Scan for the cell matching the given text and deliver its [X, Y] coordinate at center. 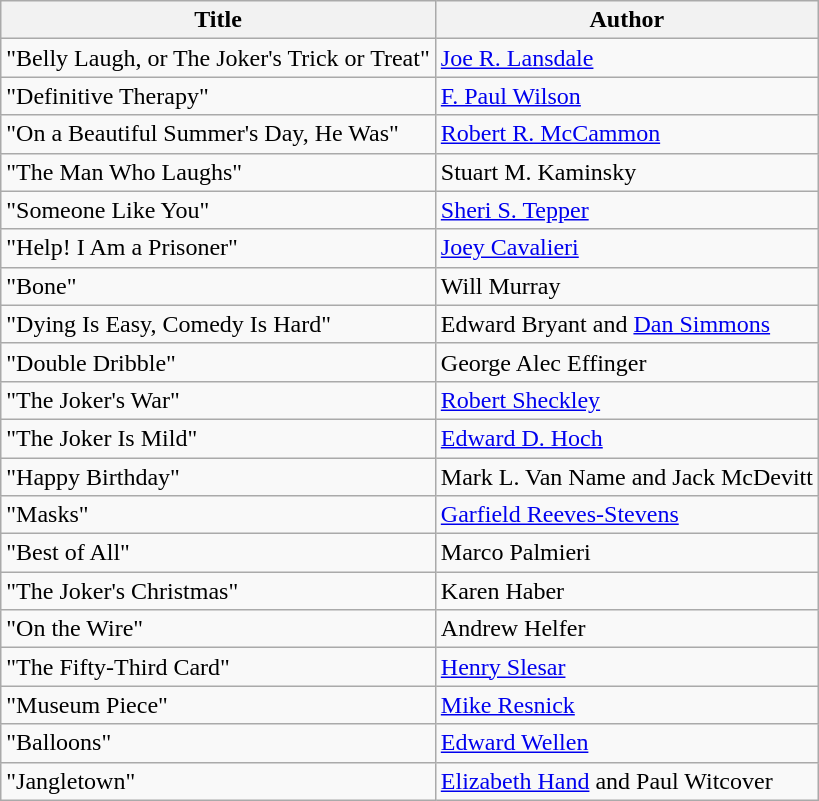
Marco Palmieri [626, 553]
Robert Sheckley [626, 400]
Elizabeth Hand and Paul Witcover [626, 781]
F. Paul Wilson [626, 96]
"Help! I Am a Prisoner" [218, 248]
Robert R. McCammon [626, 134]
Author [626, 20]
"Museum Piece" [218, 705]
Edward D. Hoch [626, 438]
Mark L. Van Name and Jack McDevitt [626, 477]
Sheri S. Tepper [626, 210]
"The Joker Is Mild" [218, 438]
"Bone" [218, 286]
"Definitive Therapy" [218, 96]
"Happy Birthday" [218, 477]
"Belly Laugh, or The Joker's Trick or Treat" [218, 58]
"Best of All" [218, 553]
"Masks" [218, 515]
"The Joker's Christmas" [218, 591]
Title [218, 20]
Edward Wellen [626, 743]
"Balloons" [218, 743]
Edward Bryant and Dan Simmons [626, 324]
"The Joker's War" [218, 400]
"Someone Like You" [218, 210]
Stuart M. Kaminsky [626, 172]
"On the Wire" [218, 629]
Henry Slesar [626, 667]
"Jangletown" [218, 781]
Joey Cavalieri [626, 248]
Will Murray [626, 286]
Mike Resnick [626, 705]
"Dying Is Easy, Comedy Is Hard" [218, 324]
Joe R. Lansdale [626, 58]
"On a Beautiful Summer's Day, He Was" [218, 134]
George Alec Effinger [626, 362]
Andrew Helfer [626, 629]
"The Fifty-Third Card" [218, 667]
Garfield Reeves-Stevens [626, 515]
"Double Dribble" [218, 362]
Karen Haber [626, 591]
"The Man Who Laughs" [218, 172]
